Determine the [X, Y] coordinate at the center of the cell enclosing the given text.  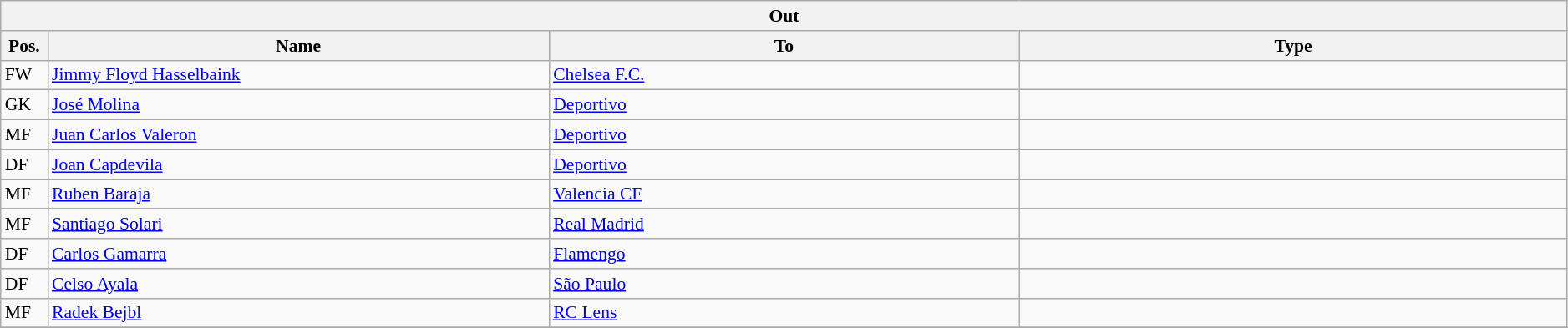
Ruben Baraja [298, 194]
Santiago Solari [298, 225]
RC Lens [784, 313]
GK [24, 105]
Chelsea F.C. [784, 75]
FW [24, 75]
Carlos Gamarra [298, 254]
Jimmy Floyd Hasselbaink [298, 75]
Real Madrid [784, 225]
Celso Ayala [298, 284]
Valencia CF [784, 194]
José Molina [298, 105]
Type [1293, 46]
Joan Capdevila [298, 164]
Name [298, 46]
Radek Bejbl [298, 313]
Pos. [24, 46]
Out [784, 16]
Flamengo [784, 254]
Juan Carlos Valeron [298, 135]
São Paulo [784, 284]
To [784, 46]
